Identify which cell holds the provided text, then report its [x, y] central coordinate. 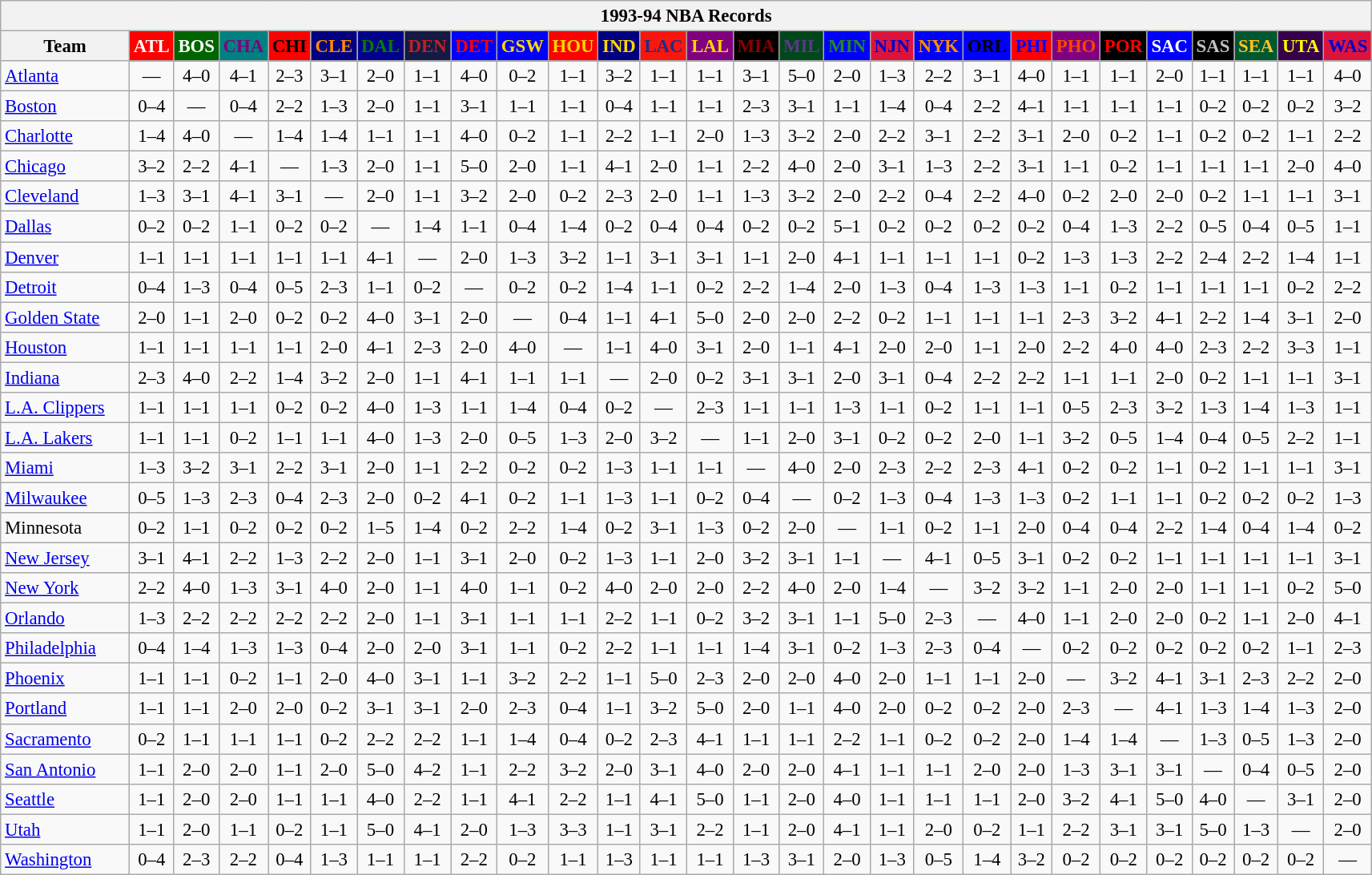
Boston [66, 107]
IND [619, 46]
ATL [151, 46]
Chicago [66, 167]
POR [1123, 46]
San Antonio [66, 769]
SAC [1169, 46]
Team [66, 46]
LAC [663, 46]
Golden State [66, 317]
1993-94 NBA Records [686, 16]
Orlando [66, 619]
MIL [802, 46]
NYK [939, 46]
Charlotte [66, 136]
Cleveland [66, 196]
DAL [381, 46]
DET [474, 46]
PHO [1076, 46]
HOU [573, 46]
Washington [66, 860]
Houston [66, 347]
CHA [243, 46]
Phoenix [66, 679]
NJN [892, 46]
Utah [66, 829]
2–4 [1213, 257]
DEN [428, 46]
New Jersey [66, 558]
SAS [1213, 46]
Indiana [66, 377]
Portland [66, 709]
CLE [333, 46]
WAS [1348, 46]
5–1 [847, 227]
UTA [1301, 46]
Sacramento [66, 739]
PHI [1032, 46]
CHI [289, 46]
Dallas [66, 227]
Detroit [66, 287]
Atlanta [66, 76]
LAL [710, 46]
MIN [847, 46]
Milwaukee [66, 498]
Philadelphia [66, 648]
Minnesota [66, 528]
SEA [1256, 46]
1–5 [381, 528]
BOS [196, 46]
ORL [987, 46]
Seattle [66, 799]
New York [66, 588]
Denver [66, 257]
L.A. Lakers [66, 437]
MIA [756, 46]
L.A. Clippers [66, 408]
4–2 [428, 769]
GSW [522, 46]
Miami [66, 468]
